Identify which cell holds the provided text, then report its [X, Y] central coordinate. 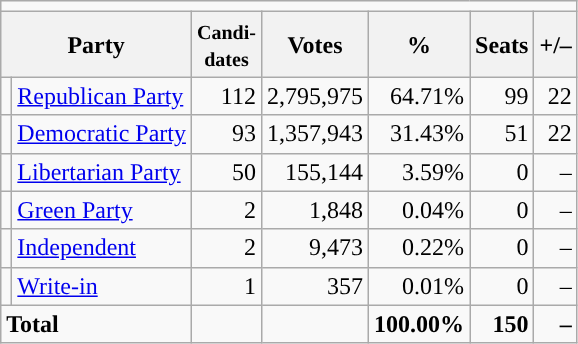
Write-in [102, 286]
99 [502, 96]
50 [226, 172]
93 [226, 134]
Seats [502, 44]
0.22% [420, 248]
Democratic Party [102, 134]
100.00% [420, 324]
2,795,975 [314, 96]
150 [502, 324]
3.59% [420, 172]
0.01% [420, 286]
31.43% [420, 134]
Candi-dates [226, 44]
+/– [556, 44]
Party [96, 44]
357 [314, 286]
Independent [102, 248]
155,144 [314, 172]
% [420, 44]
112 [226, 96]
Green Party [102, 210]
Total [96, 324]
1,848 [314, 210]
1,357,943 [314, 134]
Libertarian Party [102, 172]
1 [226, 286]
64.71% [420, 96]
9,473 [314, 248]
0.04% [420, 210]
Votes [314, 44]
51 [502, 134]
Republican Party [102, 96]
